Scan for the cell matching the given text and deliver its [X, Y] coordinate at center. 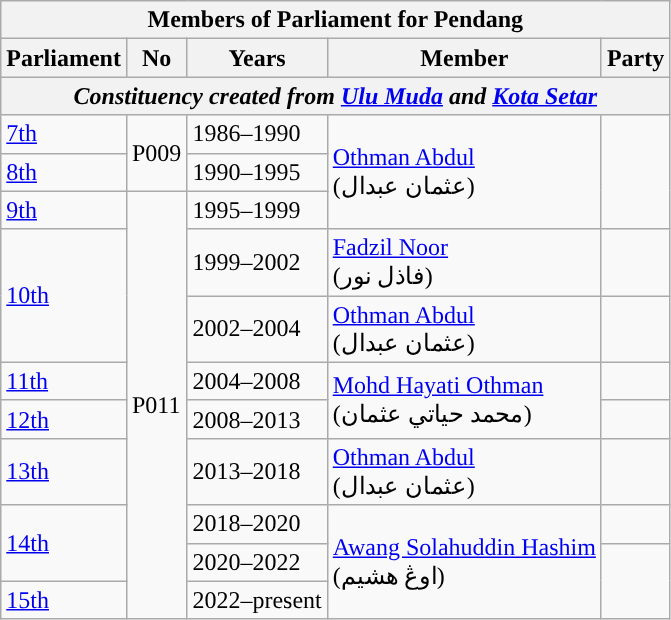
Fadzil Noor (فاذل نور) [464, 262]
2022–present [257, 600]
2002–2004 [257, 330]
Awang Solahuddin Hashim (اوڠ هشيم) [464, 562]
Members of Parliament for Pendang [336, 20]
1999–2002 [257, 262]
11th [64, 381]
P011 [156, 405]
2018–2020 [257, 524]
Party [635, 58]
1986–1990 [257, 134]
Mohd Hayati Othman (محمد حياتي عثمان) [464, 400]
P009 [156, 153]
1995–1999 [257, 210]
No [156, 58]
12th [64, 419]
10th [64, 296]
1990–1995 [257, 172]
9th [64, 210]
15th [64, 600]
2020–2022 [257, 562]
2008–2013 [257, 419]
Member [464, 58]
Parliament [64, 58]
Years [257, 58]
8th [64, 172]
14th [64, 543]
13th [64, 472]
7th [64, 134]
2013–2018 [257, 472]
Constituency created from Ulu Muda and Kota Setar [336, 96]
2004–2008 [257, 381]
